Output the [x, y] coordinate of the center of the cell containing the given text.  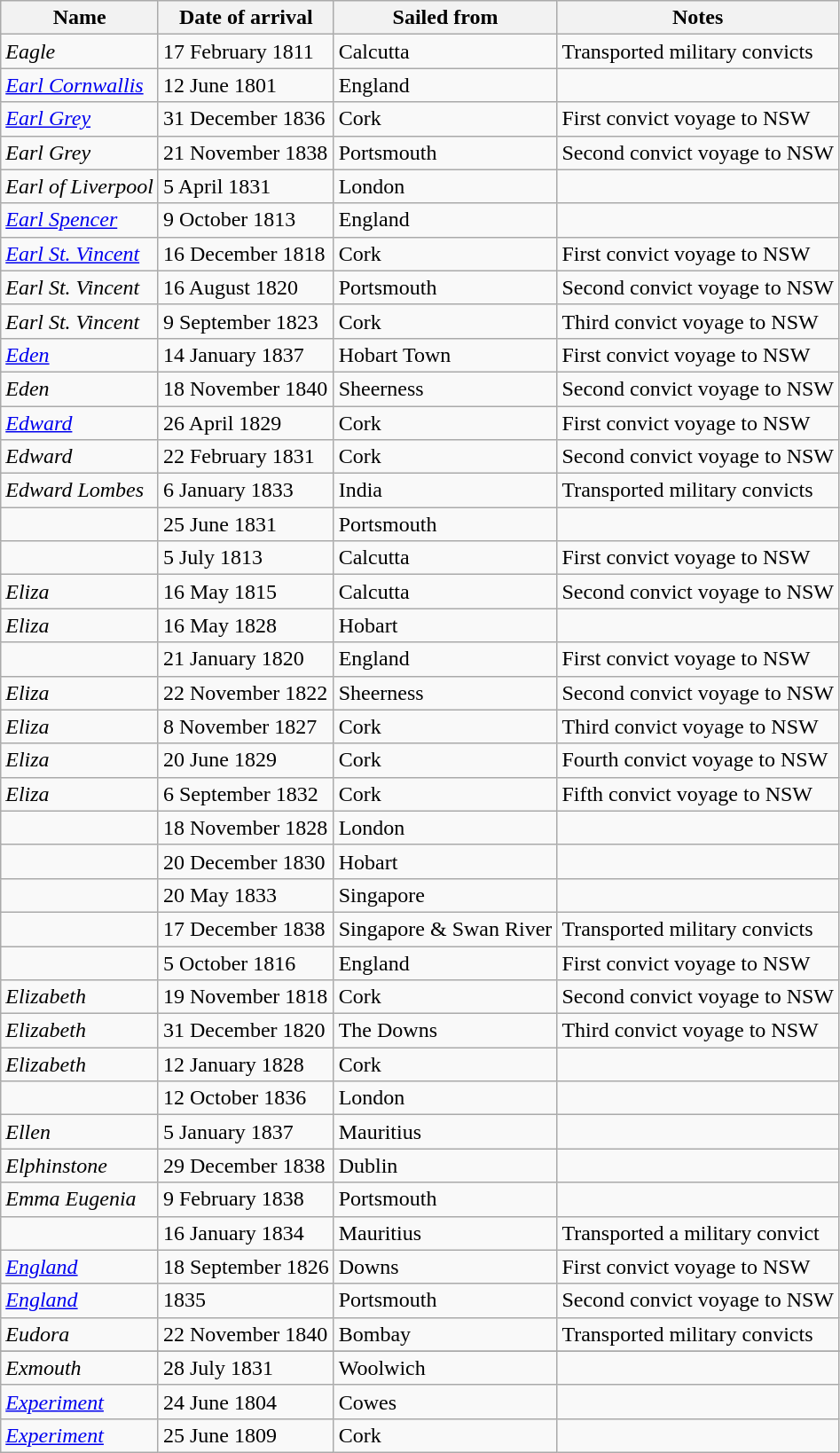
8 November 1827 [246, 726]
Bombay [445, 1334]
31 December 1836 [246, 119]
22 February 1831 [246, 457]
21 November 1838 [246, 153]
20 December 1830 [246, 861]
5 October 1816 [246, 962]
Sailed from [445, 18]
Notes [698, 18]
India [445, 491]
9 October 1813 [246, 220]
6 January 1833 [246, 491]
Emma Eugenia [80, 1199]
Singapore [445, 895]
Name [80, 18]
18 November 1840 [246, 389]
18 September 1826 [246, 1267]
1835 [246, 1300]
25 June 1831 [246, 524]
16 December 1818 [246, 254]
Eagle [80, 51]
The Downs [445, 1031]
26 April 1829 [246, 423]
Fourth convict voyage to NSW [698, 760]
28 July 1831 [246, 1368]
Exmouth [80, 1368]
16 August 1820 [246, 287]
5 January 1837 [246, 1132]
Woolwich [445, 1368]
12 January 1828 [246, 1064]
24 June 1804 [246, 1402]
12 June 1801 [246, 85]
Ellen [80, 1132]
Earl Spencer [80, 220]
17 December 1838 [246, 929]
Date of arrival [246, 18]
Elphinstone [80, 1166]
17 February 1811 [246, 51]
14 January 1837 [246, 355]
20 June 1829 [246, 760]
19 November 1818 [246, 997]
12 October 1836 [246, 1098]
Edward Lombes [80, 491]
Dublin [445, 1166]
16 January 1834 [246, 1233]
Transported a military convict [698, 1233]
Fifth convict voyage to NSW [698, 794]
22 November 1840 [246, 1334]
20 May 1833 [246, 895]
21 January 1820 [246, 659]
31 December 1820 [246, 1031]
Earl of Liverpool [80, 186]
22 November 1822 [246, 693]
16 May 1815 [246, 592]
25 June 1809 [246, 1435]
Eudora [80, 1334]
18 November 1828 [246, 828]
5 July 1813 [246, 558]
29 December 1838 [246, 1166]
9 February 1838 [246, 1199]
9 September 1823 [246, 321]
Earl Cornwallis [80, 85]
Hobart Town [445, 355]
Singapore & Swan River [445, 929]
16 May 1828 [246, 625]
Cowes [445, 1402]
Downs [445, 1267]
5 April 1831 [246, 186]
6 September 1832 [246, 794]
